Output the [x, y] coordinate of the center of the cell containing the given text.  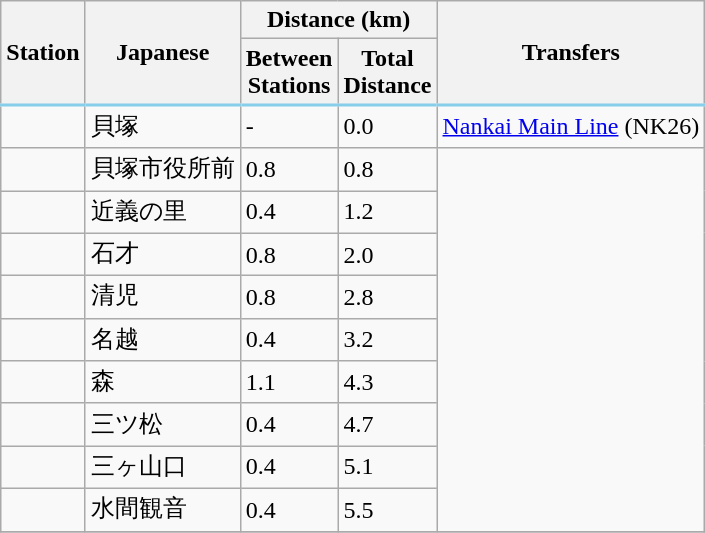
貝塚市役所前 [162, 170]
水間観音 [162, 510]
4.3 [388, 382]
Transfers [571, 53]
TotalDistance [388, 72]
1.1 [289, 382]
近義の里 [162, 212]
4.7 [388, 424]
2.8 [388, 298]
Station [43, 53]
三ツ松 [162, 424]
貝塚 [162, 126]
3.2 [388, 340]
0.0 [388, 126]
名越 [162, 340]
清児 [162, 298]
Nankai Main Line (NK26) [571, 126]
森 [162, 382]
Japanese [162, 53]
5.5 [388, 510]
石才 [162, 254]
1.2 [388, 212]
Distance (km) [338, 20]
- [289, 126]
BetweenStations [289, 72]
5.1 [388, 468]
三ヶ山口 [162, 468]
2.0 [388, 254]
